Find where the given text appears and provide that cell's center as [X, Y] coordinate. 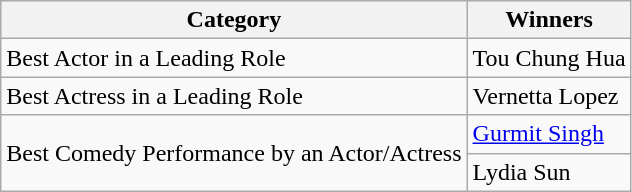
Best Actress in a Leading Role [234, 96]
Best Actor in a Leading Role [234, 58]
Best Comedy Performance by an Actor/Actress [234, 153]
Category [234, 20]
Lydia Sun [549, 172]
Vernetta Lopez [549, 96]
Winners [549, 20]
Gurmit Singh [549, 134]
Tou Chung Hua [549, 58]
